Find where the given text appears and provide that cell's center as (X, Y) coordinate. 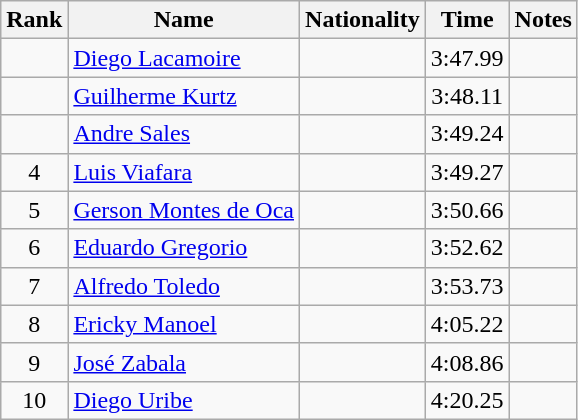
Nationality (363, 20)
4 (34, 172)
8 (34, 324)
Name (184, 20)
Diego Lacamoire (184, 58)
4:20.25 (467, 400)
6 (34, 248)
Andre Sales (184, 134)
Ericky Manoel (184, 324)
4:08.86 (467, 362)
9 (34, 362)
Eduardo Gregorio (184, 248)
7 (34, 286)
Alfredo Toledo (184, 286)
3:48.11 (467, 96)
Time (467, 20)
4:05.22 (467, 324)
10 (34, 400)
Rank (34, 20)
3:49.24 (467, 134)
3:50.66 (467, 210)
Guilherme Kurtz (184, 96)
3:49.27 (467, 172)
Gerson Montes de Oca (184, 210)
Luis Viafara (184, 172)
5 (34, 210)
Diego Uribe (184, 400)
Notes (543, 20)
José Zabala (184, 362)
3:47.99 (467, 58)
3:52.62 (467, 248)
3:53.73 (467, 286)
